Scan for the cell matching the given text and deliver its [x, y] coordinate at center. 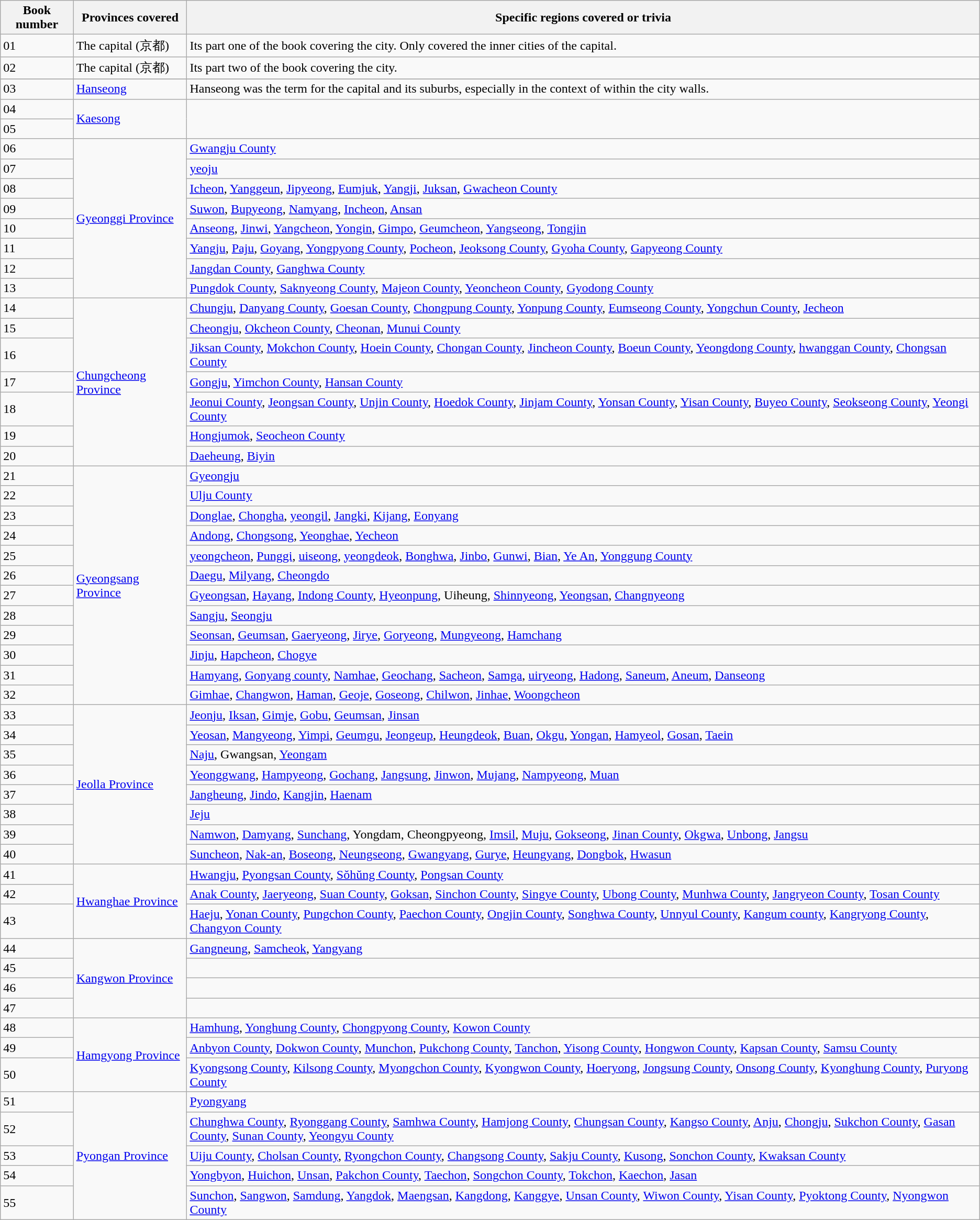
Icheon, Yanggeun, Jipyeong, Eumjuk, Yangji, Juksan, Gwacheon County [583, 188]
Haeju, Yonan County, Pungchon County, Paechon County, Ongjin County, Songhwa County, Unnyul County, Kangum county, Kangryong County, Changyon County [583, 921]
Gongju, Yimchon County, Hansan County [583, 382]
07 [37, 169]
39 [37, 834]
41 [37, 874]
Its part one of the book covering the city. Only covered the inner cities of the capital. [583, 46]
21 [37, 476]
17 [37, 382]
32 [37, 695]
Naju, Gwangsan, Yeongam [583, 755]
15 [37, 328]
23 [37, 516]
11 [37, 248]
Chungju, Danyang County, Goesan County, Chongpung County, Yonpung County, Eumseong County, Yongchun County, Jecheon [583, 308]
Sunchon, Sangwon, Samdung, Yangdok, Maengsan, Kangdong, Kanggye, Unsan County, Wiwon County, Yisan County, Pyoktong County, Nyongwon County [583, 1203]
Pyongan Province [130, 1156]
Yongbyon, Huichon, Unsan, Pakchon County, Taechon, Songchon County, Tokchon, Kaechon, Jasan [583, 1176]
22 [37, 496]
Kyongsong County, Kilsong County, Myongchon County, Kyongwon County, Hoeryong, Jongsung County, Onsong County, Kyonghung County, Puryong County [583, 1075]
Suwon, Bupyeong, Namyang, Incheon, Ansan [583, 208]
Its part two of the book covering the city. [583, 68]
Cheongju, Okcheon County, Cheonan, Munui County [583, 328]
45 [37, 968]
Ulju County [583, 496]
Daeheung, Biyin [583, 456]
Seonsan, Geumsan, Gaeryeong, Jirye, Goryeong, Mungyeong, Hamchang [583, 635]
Gyeongsan, Hayang, Indong County, Hyeonpung, Uiheung, Shinnyeong, Yeongsan, Changnyeong [583, 595]
29 [37, 635]
Jeju [583, 814]
Pungdok County, Saknyeong County, Majeon County, Yeoncheon County, Gyodong County [583, 288]
Hanseong was the term for the capital and its suburbs, especially in the context of within the city walls. [583, 89]
18 [37, 409]
31 [37, 675]
46 [37, 988]
28 [37, 615]
53 [37, 1156]
Jinju, Hapcheon, Chogye [583, 655]
Jangdan County, Ganghwa County [583, 268]
Yangju, Paju, Goyang, Yongpyong County, Pocheon, Jeoksong County, Gyoha County, Gapyeong County [583, 248]
yeongcheon, Punggi, uiseong, yeongdeok, Bonghwa, Jinbo, Gunwi, Bian, Ye An, Yonggung County [583, 555]
Gyeongsang Province [130, 585]
42 [37, 894]
Sangju, Seongju [583, 615]
50 [37, 1075]
14 [37, 308]
04 [37, 109]
Uiju County, Cholsan County, Ryongchon County, Changsong County, Sakju County, Kusong, Sonchon County, Kwaksan County [583, 1156]
Book number [37, 18]
Hwanghae Province [130, 901]
34 [37, 735]
Specific regions covered or trivia [583, 18]
Andong, Chongsong, Yeonghae, Yecheon [583, 535]
Daegu, Milyang, Cheongdo [583, 575]
Hwangju, Pyongsan County, Sŏhŭng County, Pongsan County [583, 874]
54 [37, 1176]
Anseong, Jinwi, Yangcheon, Yongin, Gimpo, Geumcheon, Yangseong, Tongjin [583, 228]
37 [37, 794]
Gangneung, Samcheok, Yangyang [583, 948]
Gyeonggi Province [130, 218]
Yeosan, Mangyeong, Yimpi, Geumgu, Jeongeup, Heungdeok, Buan, Okgu, Yongan, Hamyeol, Gosan, Taein [583, 735]
Hanseong [130, 89]
Hamhung, Yonghung County, Chongpyong County, Kowon County [583, 1028]
Pyongyang [583, 1102]
10 [37, 228]
Chungcheong Province [130, 382]
35 [37, 755]
Hamgyong Province [130, 1055]
Hamyang, Gonyang county, Namhae, Geochang, Sacheon, Samga, uiryeong, Hadong, Saneum, Aneum, Danseong [583, 675]
Hongjumok, Seocheon County [583, 436]
Provinces covered [130, 18]
40 [37, 854]
Jangheung, Jindo, Kangjin, Haenam [583, 794]
19 [37, 436]
03 [37, 89]
Yeonggwang, Hampyeong, Gochang, Jangsung, Jinwon, Mujang, Nampyeong, Muan [583, 775]
01 [37, 46]
09 [37, 208]
20 [37, 456]
13 [37, 288]
51 [37, 1102]
Jeolla Province [130, 785]
Anak County, Jaeryeong, Suan County, Goksan, Sinchon County, Singye County, Ubong County, Munhwa County, Jangryeon County, Tosan County [583, 894]
30 [37, 655]
Gimhae, Changwon, Haman, Geoje, Goseong, Chilwon, Jinhae, Woongcheon [583, 695]
16 [37, 355]
33 [37, 715]
Gwangju County [583, 149]
43 [37, 921]
Kaesong [130, 119]
08 [37, 188]
49 [37, 1048]
25 [37, 555]
Jiksan County, Mokchon County, Hoein County, Chongan County, Jincheon County, Boeun County, Yeongdong County, hwanggan County, Chongsan County [583, 355]
Kangwon Province [130, 978]
02 [37, 68]
36 [37, 775]
Jeonju, Iksan, Gimje, Gobu, Geumsan, Jinsan [583, 715]
24 [37, 535]
yeoju [583, 169]
12 [37, 268]
06 [37, 149]
Namwon, Damyang, Sunchang, Yongdam, Cheongpyeong, Imsil, Muju, Gokseong, Jinan County, Okgwa, Unbong, Jangsu [583, 834]
38 [37, 814]
48 [37, 1028]
05 [37, 129]
Donglae, Chongha, yeongil, Jangki, Kijang, Eonyang [583, 516]
55 [37, 1203]
Gyeongju [583, 476]
Suncheon, Nak-an, Boseong, Neungseong, Gwangyang, Gurye, Heungyang, Dongbok, Hwasun [583, 854]
52 [37, 1128]
Anbyon County, Dokwon County, Munchon, Pukchong County, Tanchon, Yisong County, Hongwon County, Kapsan County, Samsu County [583, 1048]
26 [37, 575]
27 [37, 595]
47 [37, 1008]
44 [37, 948]
